Return the [x, y] coordinate for the center point of the cell that contains the specified text.  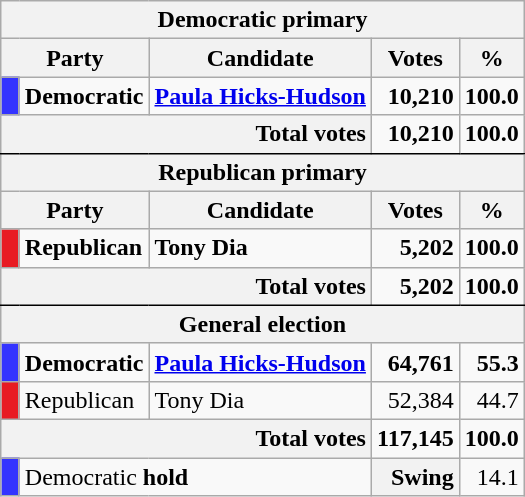
Swing [415, 477]
117,145 [415, 438]
55.3 [492, 362]
64,761 [415, 362]
14.1 [492, 477]
52,384 [415, 400]
Republican primary [263, 172]
General election [263, 324]
Democratic hold [195, 477]
44.7 [492, 400]
Democratic primary [263, 20]
